Determine the [x, y] coordinate at the center of the cell enclosing the given text.  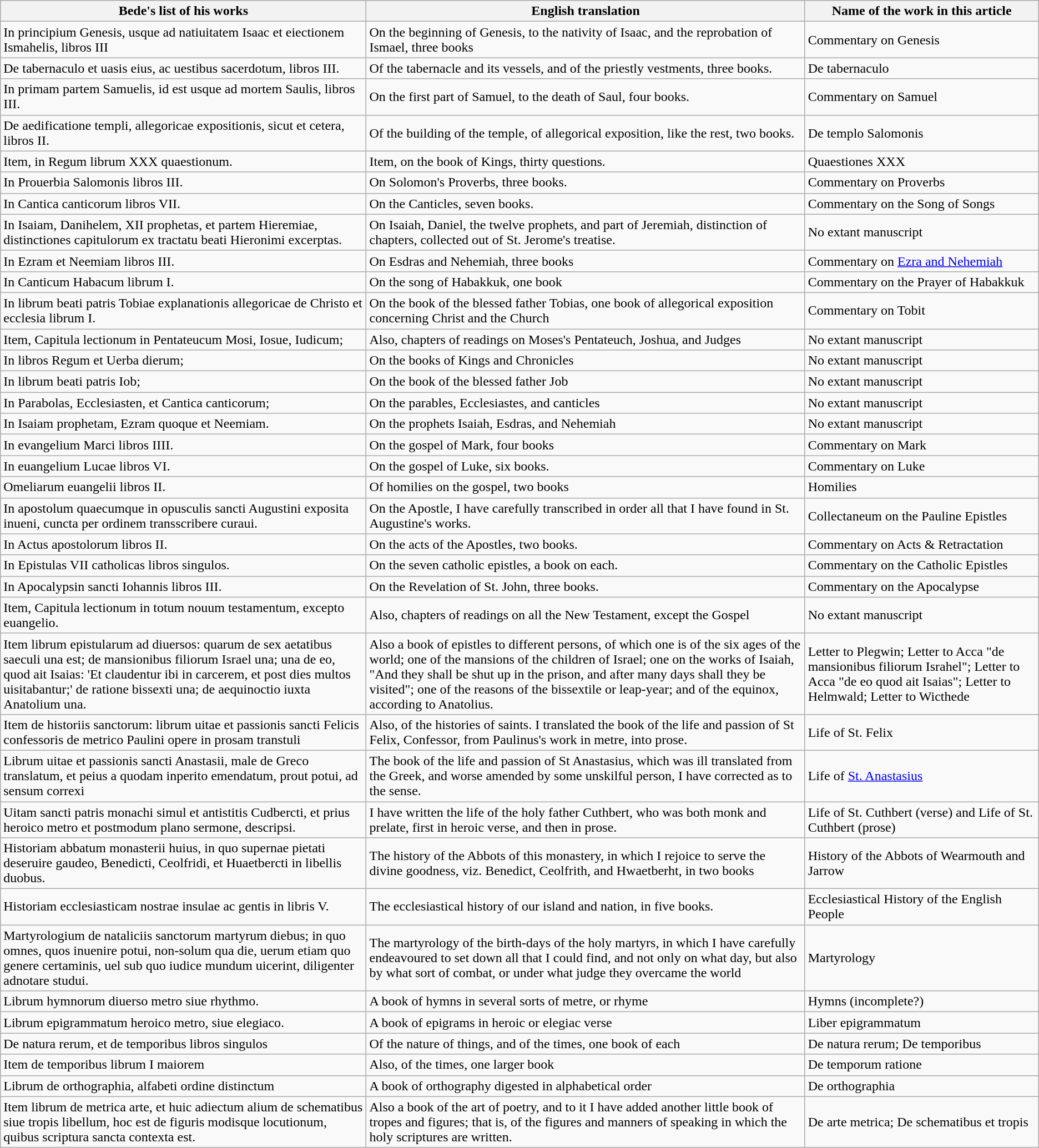
In Cantica canticorum libros VII. [183, 204]
In principium Genesis, usque ad natiuitatem Isaac et eiectionem Ismahelis, libros III [183, 40]
Also, chapters of readings on Moses's Pentateuch, Joshua, and Judges [586, 339]
De tabernaculo et uasis eius, ac uestibus sacerdotum, libros III. [183, 68]
Name of the work in this article [921, 11]
In Isaiam, Danihelem, XII prophetas, et partem Hieremiae, distinctiones capitulorum ex tractatu beati Hieronimi excerptas. [183, 232]
On Solomon's Proverbs, three books. [586, 183]
Life of St. Cuthbert (verse) and Life of St. Cuthbert (prose) [921, 819]
On the books of Kings and Chronicles [586, 361]
Quaestiones XXX [921, 161]
I have written the life of the holy father Cuthbert, who was both monk and prelate, first in heroic verse, and then in prose. [586, 819]
Commentary on Genesis [921, 40]
Commentary on the Prayer of Habakkuk [921, 282]
A book of epigrams in heroic or elegiac verse [586, 1023]
On the song of Habakkuk, one book [586, 282]
On the acts of the Apostles, two books. [586, 544]
Commentary on the Song of Songs [921, 204]
Martyrology [921, 958]
Historiam abbatum monasterii huius, in quo supernae pietati deseruire gaudeo, Benedicti, Ceolfridi, et Huaetbercti in libellis duobus. [183, 863]
On the Canticles, seven books. [586, 204]
Commentary on Acts & Retractation [921, 544]
In Parabolas, Ecclesiasten, et Cantica canticorum; [183, 403]
On the beginning of Genesis, to the nativity of Isaac, and the reprobation of Ismael, three books [586, 40]
Commentary on the Catholic Epistles [921, 565]
On the gospel of Luke, six books. [586, 466]
Also, of the times, one larger book [586, 1065]
Uitam sancti patris monachi simul et antistitis Cudbercti, et prius heroico metro et postmodum plano sermone, descripsi. [183, 819]
In librum beati patris Iob; [183, 382]
In evangelium Marci libros IIII. [183, 445]
Item de historiis sanctorum: librum uitae et passionis sancti Felicis confessoris de metrico Paulini opere in prosam transtuli [183, 732]
Commentary on Ezra and Nehemiah [921, 261]
De orthographia [921, 1086]
In librum beati patris Tobiae explanationis allegoricae de Christo et ecclesia librum I. [183, 311]
In Canticum Habacum librum I. [183, 282]
On the book of the blessed father Tobias, one book of allegorical exposition concerning Christ and the Church [586, 311]
In Isaiam prophetam, Ezram quoque et Neemiam. [183, 424]
In primam partem Samuelis, id est usque ad mortem Saulis, libros III. [183, 97]
Omeliarum euangelii libros II. [183, 487]
Item, Capitula lectionum in Pentateucum Mosi, Iosue, Iudicum; [183, 339]
In Ezram et Neemiam libros III. [183, 261]
Ecclesiastical History of the English People [921, 907]
On the book of the blessed father Job [586, 382]
Commentary on Proverbs [921, 183]
Of homilies on the gospel, two books [586, 487]
Of the tabernacle and its vessels, and of the priestly vestments, three books. [586, 68]
On the parables, Ecclesiastes, and canticles [586, 403]
Life of St. Felix [921, 732]
The history of the Abbots of this monastery, in which I rejoice to serve the divine goodness, viz. Benedict, Ceolfrith, and Hwaetberht, in two books [586, 863]
In apostolum quaecumque in opusculis sancti Augustini exposita inueni, cuncta per ordinem transscribere curaui. [183, 516]
Item, on the book of Kings, thirty questions. [586, 161]
Item de temporibus librum I maiorem [183, 1065]
De templo Salomonis [921, 133]
De natura rerum, et de temporibus libros singulos [183, 1044]
Liber epigrammatum [921, 1023]
Also, chapters of readings on all the New Testament, except the Gospel [586, 615]
On the prophets Isaiah, Esdras, and Nehemiah [586, 424]
A book of hymns in several sorts of metre, or rhyme [586, 1002]
Librum uitae et passionis sancti Anastasii, male de Greco translatum, et peius a quodam inperito emendatum, prout potui, ad sensum correxi [183, 776]
Collectaneum on the Pauline Epistles [921, 516]
In Actus apostolorum libros II. [183, 544]
Librum de orthographia, alfabeti ordine distinctum [183, 1086]
De tabernaculo [921, 68]
Historiam ecclesiasticam nostrae insulae ac gentis in libris V. [183, 907]
Homilies [921, 487]
Of the building of the temple, of allegorical exposition, like the rest, two books. [586, 133]
Commentary on Mark [921, 445]
Of the nature of things, and of the times, one book of each [586, 1044]
Also, of the histories of saints. I translated the book of the life and passion of St Felix, Confessor, from Paulinus's work in metre, into prose. [586, 732]
On Esdras and Nehemiah, three books [586, 261]
In Epistulas VII catholicas libros singulos. [183, 565]
Life of St. Anastasius [921, 776]
Item, in Regum librum XXX quaestionum. [183, 161]
Item, Capitula lectionum in totum nouum testamentum, excepto euangelio. [183, 615]
On the Revelation of St. John, three books. [586, 586]
On the Apostle, I have carefully transcribed in order all that I have found in St. Augustine's works. [586, 516]
On the gospel of Mark, four books [586, 445]
In Prouerbia Salomonis libros III. [183, 183]
In libros Regum et Uerba dierum; [183, 361]
History of the Abbots of Wearmouth and Jarrow [921, 863]
De aedificatione templi, allegoricae expositionis, sicut et cetera, libros II. [183, 133]
De natura rerum; De temporibus [921, 1044]
Librum epigrammatum heroico metro, siue elegiaco. [183, 1023]
The ecclesiastical history of our island and nation, in five books. [586, 907]
On Isaiah, Daniel, the twelve prophets, and part of Jeremiah, distinction of chapters, collected out of St. Jerome's treatise. [586, 232]
Librum hymnorum diuerso metro siue rhythmo. [183, 1002]
Bede's list of his works [183, 11]
Commentary on Samuel [921, 97]
De temporum ratione [921, 1065]
Letter to Plegwin; Letter to Acca "de mansionibus filiorum Israhel"; Letter to Acca "de eo quod ait Isaias"; Letter to Helmwald; Letter to Wicthede [921, 674]
English translation [586, 11]
On the first part of Samuel, to the death of Saul, four books. [586, 97]
In Apocalypsin sancti Iohannis libros III. [183, 586]
Commentary on the Apocalypse [921, 586]
De arte metrica; De schematibus et tropis [921, 1122]
Hymns (incomplete?) [921, 1002]
Commentary on Luke [921, 466]
A book of orthography digested in alphabetical order [586, 1086]
On the seven catholic epistles, a book on each. [586, 565]
In euangelium Lucae libros VI. [183, 466]
Commentary on Tobit [921, 311]
